Search for the cell housing the specified text and yield its (x, y) center coordinate. 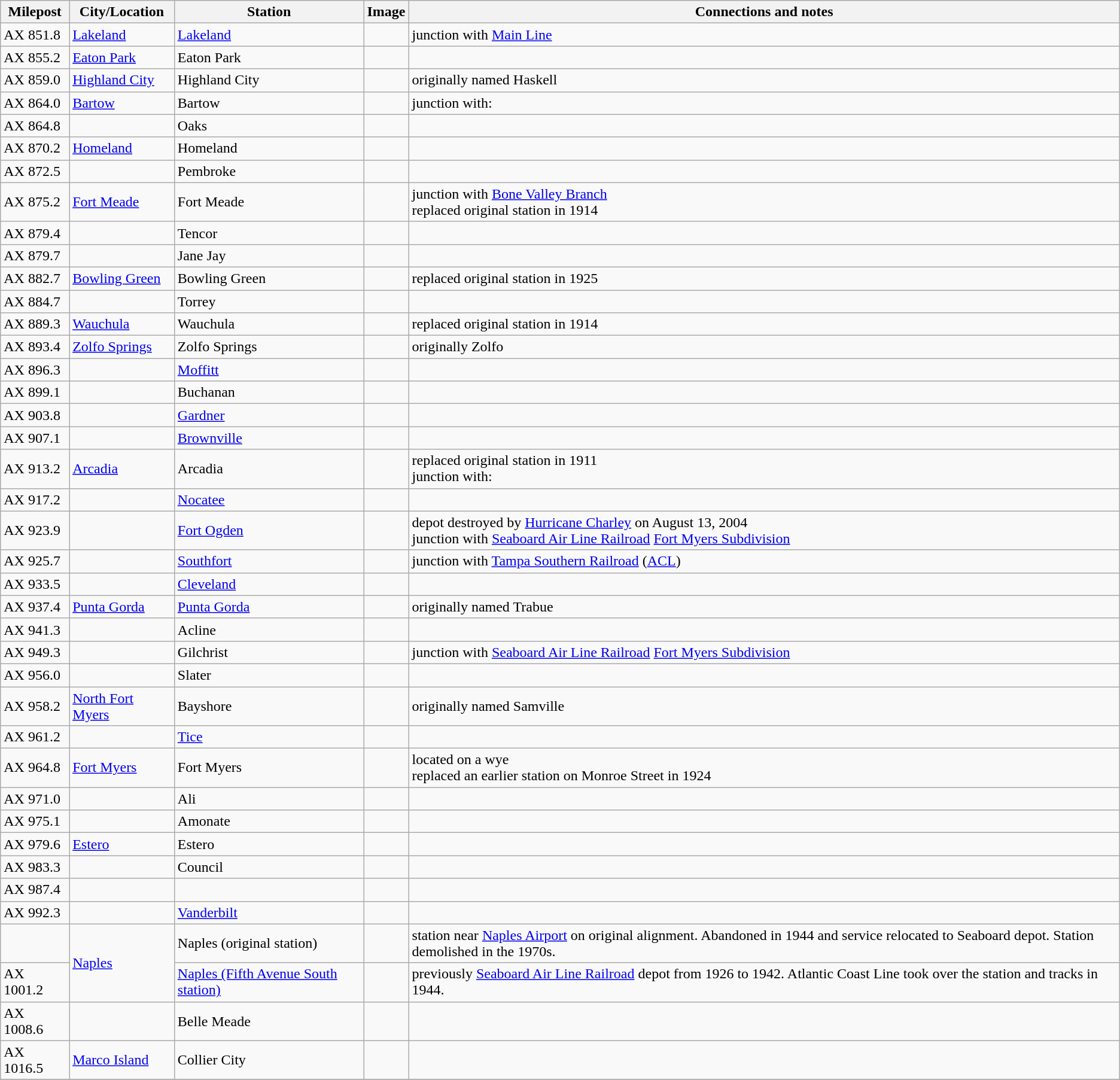
AX 907.1 (35, 438)
Naples (Fifth Avenue South station) (269, 982)
AX 958.2 (35, 706)
AX 964.8 (35, 768)
Jane Jay (269, 255)
AX 983.3 (35, 867)
junction with Tampa Southern Railroad (ACL) (764, 561)
Cleveland (269, 584)
Pembroke (269, 171)
AX 872.5 (35, 171)
AX 882.7 (35, 278)
AX 903.8 (35, 415)
AX 855.2 (35, 57)
junction with Seaboard Air Line Railroad Fort Myers Subdivision (764, 652)
previously Seaboard Air Line Railroad depot from 1926 to 1942. Atlantic Coast Line took over the station and tracks in 1944. (764, 982)
Naples (original station) (269, 943)
AX 851.8 (35, 35)
AX 925.7 (35, 561)
replaced original station in 1911junction with: (764, 469)
originally Zolfo (764, 347)
Nocatee (269, 500)
Brownville (269, 438)
Torrey (269, 301)
Tencor (269, 233)
AX 879.4 (35, 233)
Naples (122, 963)
AX 975.1 (35, 822)
station near Naples Airport on original alignment. Abandoned in 1944 and service relocated to Seaboard depot. Station demolished in the 1970s. (764, 943)
Milepost (35, 12)
AX 1016.5 (35, 1060)
Fort Ogden (269, 530)
AX 923.9 (35, 530)
replaced original station in 1914 (764, 324)
AX 979.6 (35, 844)
Vanderbilt (269, 912)
Bayshore (269, 706)
AX 971.0 (35, 799)
AX 1001.2 (35, 982)
AX 937.4 (35, 607)
AX 956.0 (35, 675)
AX 889.3 (35, 324)
Gilchrist (269, 652)
Amonate (269, 822)
located on a wyereplaced an earlier station on Monroe Street in 1924 (764, 768)
AX 987.4 (35, 890)
AX 859.0 (35, 80)
AX 917.2 (35, 500)
AX 884.7 (35, 301)
originally named Haskell (764, 80)
AX 870.2 (35, 148)
Collier City (269, 1060)
Connections and notes (764, 12)
Belle Meade (269, 1021)
Marco Island (122, 1060)
AX 1008.6 (35, 1021)
Slater (269, 675)
City/Location (122, 12)
originally named Trabue (764, 607)
North Fort Myers (122, 706)
Station (269, 12)
AX 899.1 (35, 393)
AX 875.2 (35, 202)
Southfort (269, 561)
AX 879.7 (35, 255)
depot destroyed by Hurricane Charley on August 13, 2004junction with Seaboard Air Line Railroad Fort Myers Subdivision (764, 530)
AX 949.3 (35, 652)
Ali (269, 799)
AX 941.3 (35, 629)
Council (269, 867)
Moffitt (269, 370)
junction with: (764, 103)
AX 896.3 (35, 370)
AX 961.2 (35, 737)
replaced original station in 1925 (764, 278)
AX 992.3 (35, 912)
AX 864.8 (35, 126)
AX 893.4 (35, 347)
Buchanan (269, 393)
Tice (269, 737)
Acline (269, 629)
AX 913.2 (35, 469)
junction with Main Line (764, 35)
junction with Bone Valley Branchreplaced original station in 1914 (764, 202)
Image (386, 12)
AX 864.0 (35, 103)
Gardner (269, 415)
originally named Samville (764, 706)
Oaks (269, 126)
AX 933.5 (35, 584)
